Identify which cell holds the provided text, then report its [X, Y] central coordinate. 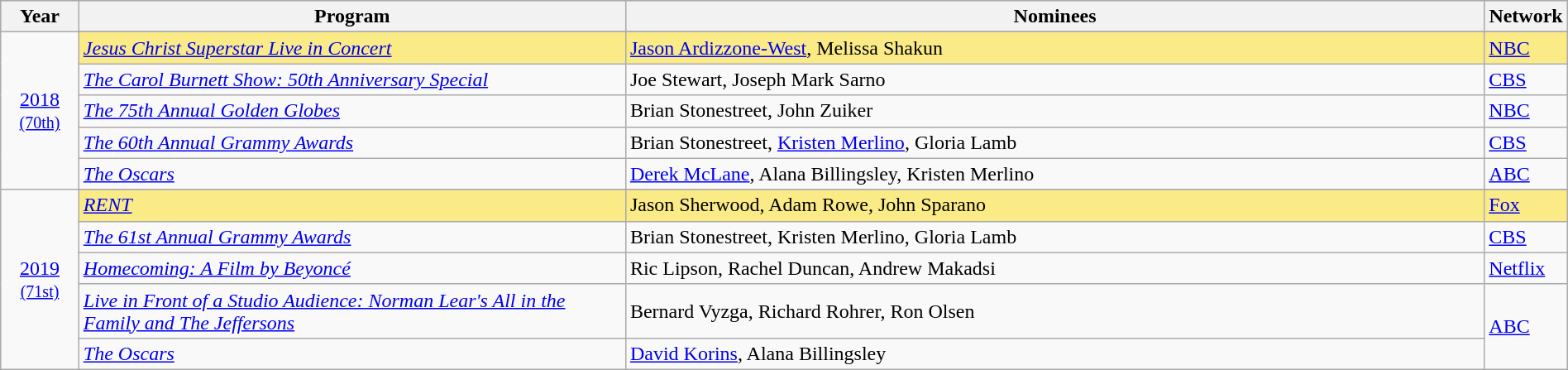
The Carol Burnett Show: 50th Anniversary Special [352, 79]
Jason Sherwood, Adam Rowe, John Sparano [1054, 205]
Nominees [1054, 17]
Bernard Vyzga, Richard Rohrer, Ron Olsen [1054, 311]
Derek McLane, Alana Billingsley, Kristen Merlino [1054, 174]
Joe Stewart, Joseph Mark Sarno [1054, 79]
RENT [352, 205]
2018(70th) [40, 111]
Live in Front of a Studio Audience: Norman Lear's All in the Family and The Jeffersons [352, 311]
Ric Lipson, Rachel Duncan, Andrew Makadsi [1054, 268]
Program [352, 17]
Netflix [1526, 268]
The 75th Annual Golden Globes [352, 111]
Network [1526, 17]
Jesus Christ Superstar Live in Concert [352, 48]
Fox [1526, 205]
Homecoming: A Film by Beyoncé [352, 268]
Brian Stonestreet, John Zuiker [1054, 111]
The 60th Annual Grammy Awards [352, 142]
Jason Ardizzone-West, Melissa Shakun [1054, 48]
Year [40, 17]
David Korins, Alana Billingsley [1054, 353]
The 61st Annual Grammy Awards [352, 237]
2019(71st) [40, 280]
